Identify which cell holds the provided text, then report its [X, Y] central coordinate. 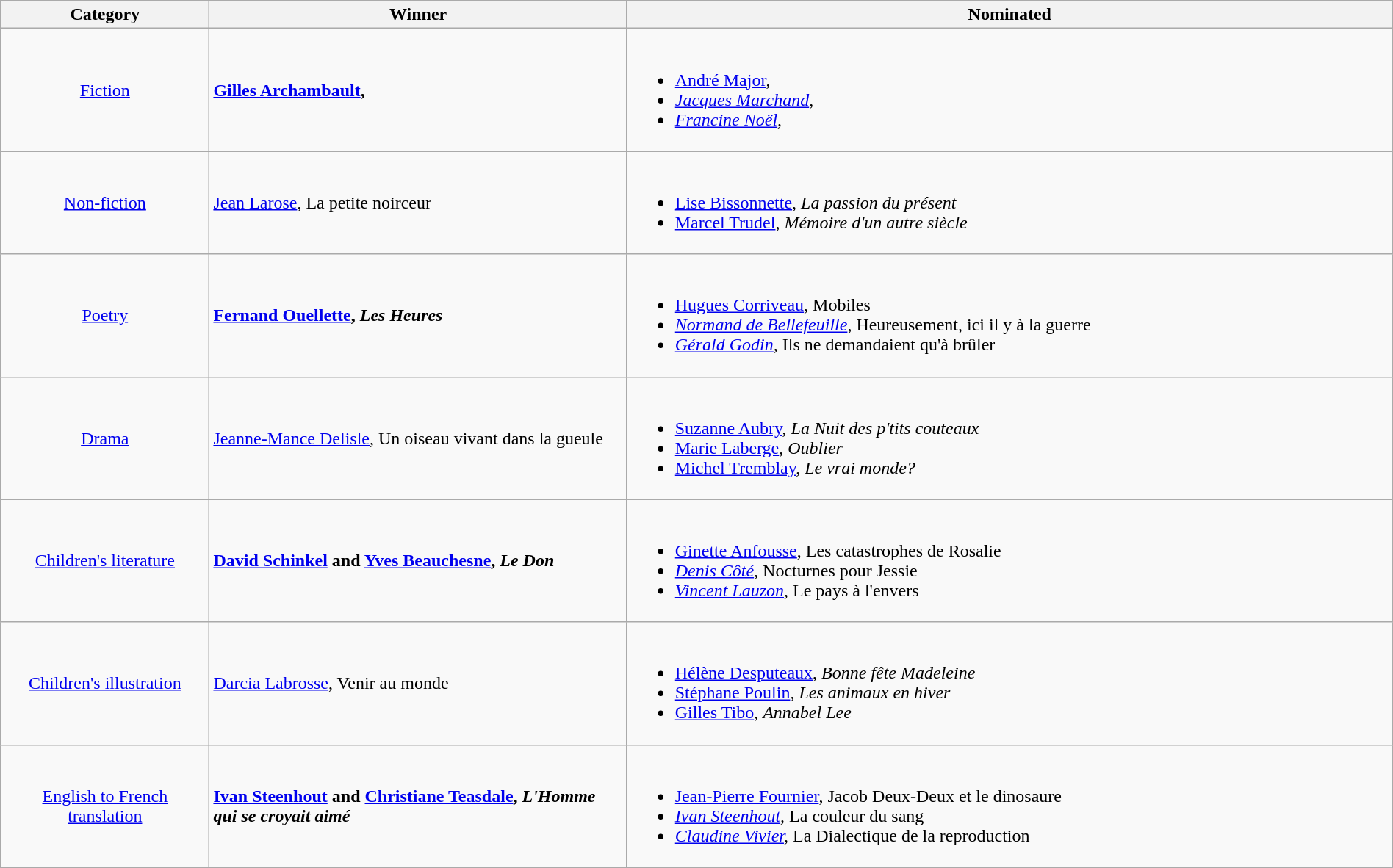
Ginette Anfousse, Les catastrophes de RosalieDenis Côté, Nocturnes pour JessieVincent Lauzon, Le pays à l'envers [1009, 561]
Ivan Steenhout and Christiane Teasdale, L'Homme qui se croyait aimé [418, 806]
Children's illustration [105, 683]
Lise Bissonnette, La passion du présentMarcel Trudel, Mémoire d'un autre siècle [1009, 203]
David Schinkel and Yves Beauchesne, Le Don [418, 561]
Poetry [105, 316]
Gilles Archambault, [418, 90]
Drama [105, 438]
Fiction [105, 90]
Nominated [1009, 15]
Winner [418, 15]
André Major, Jacques Marchand, Francine Noël, [1009, 90]
Jeanne-Mance Delisle, Un oiseau vivant dans la gueule [418, 438]
Hugues Corriveau, MobilesNormand de Bellefeuille, Heureusement, ici il y à la guerreGérald Godin, Ils ne demandaient qu'à brûler [1009, 316]
Jean Larose, La petite noirceur [418, 203]
English to French translation [105, 806]
Hélène Desputeaux, Bonne fête MadeleineStéphane Poulin, Les animaux en hiverGilles Tibo, Annabel Lee [1009, 683]
Jean-Pierre Fournier, Jacob Deux-Deux et le dinosaureIvan Steenhout, La couleur du sangClaudine Vivier, La Dialectique de la reproduction [1009, 806]
Category [105, 15]
Suzanne Aubry, La Nuit des p'tits couteauxMarie Laberge, OublierMichel Tremblay, Le vrai monde? [1009, 438]
Children's literature [105, 561]
Fernand Ouellette, Les Heures [418, 316]
Non-fiction [105, 203]
Darcia Labrosse, Venir au monde [418, 683]
